Return the (X, Y) coordinate for the center point of the cell that contains the specified text.  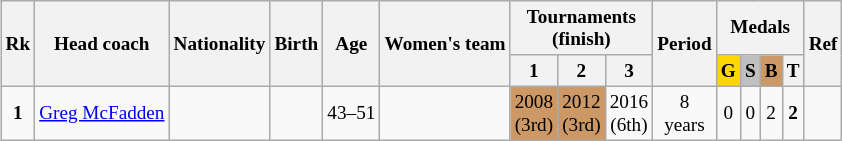
Rk (18, 44)
T (793, 71)
Ref (823, 44)
Period (685, 44)
2016(6th) (629, 113)
S (750, 71)
Women's team (445, 44)
B (771, 71)
Medals (760, 28)
2008(3rd) (534, 113)
Tournaments(finish) (582, 28)
Age (352, 44)
Greg McFadden (102, 113)
Nationality (220, 44)
G (728, 71)
Head coach (102, 44)
3 (629, 71)
43–51 (352, 113)
Birth (296, 44)
8years (685, 113)
2012(3rd) (582, 113)
